Pinpoint the cell where the given text exists, returning its (x, y) midpoint coordinate. 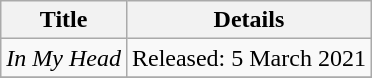
Details (248, 20)
In My Head (64, 58)
Released: 5 March 2021 (248, 58)
Title (64, 20)
